Extract the [x, y] coordinate from the center of the cell holding the provided text.  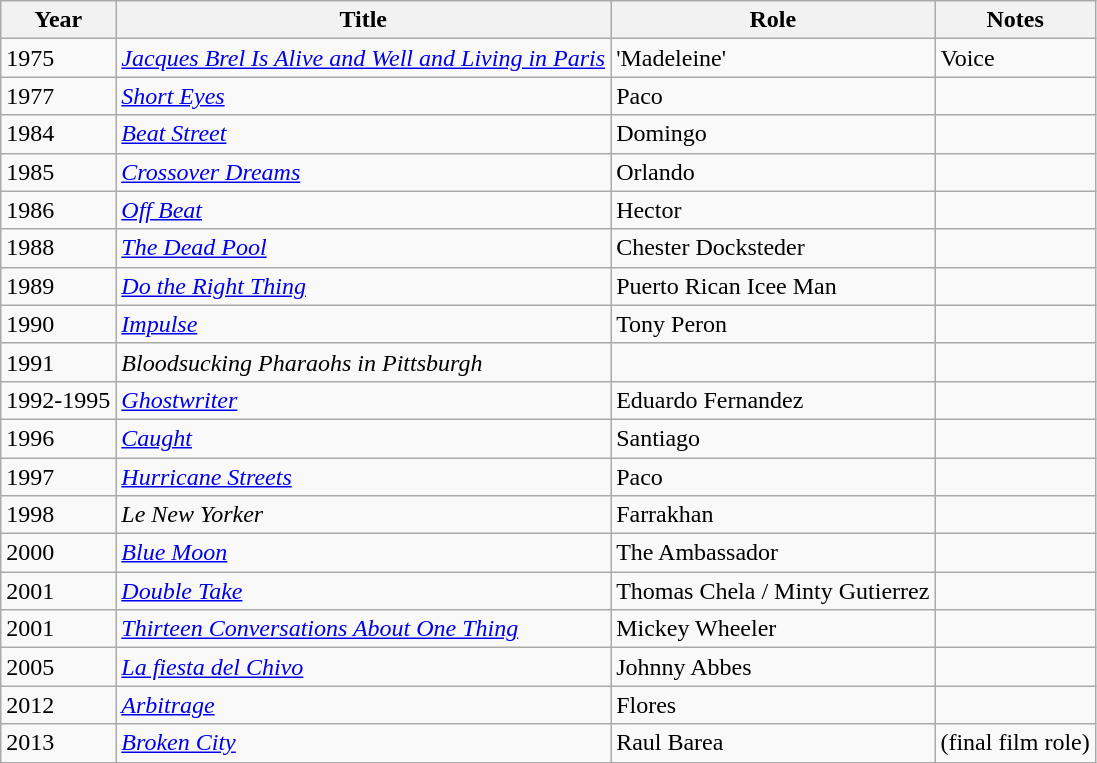
Broken City [364, 743]
1986 [58, 210]
Puerto Rican Icee Man [773, 286]
Raul Barea [773, 743]
Voice [1015, 58]
Title [364, 20]
Mickey Wheeler [773, 629]
Double Take [364, 591]
Beat Street [364, 134]
Crossover Dreams [364, 172]
Orlando [773, 172]
1989 [58, 286]
The Ambassador [773, 553]
The Dead Pool [364, 248]
1988 [58, 248]
1997 [58, 477]
(final film role) [1015, 743]
1991 [58, 362]
Caught [364, 438]
Year [58, 20]
Impulse [364, 324]
1998 [58, 515]
2013 [58, 743]
Farrakhan [773, 515]
1977 [58, 96]
Blue Moon [364, 553]
Le New Yorker [364, 515]
Thirteen Conversations About One Thing [364, 629]
2005 [58, 667]
Do the Right Thing [364, 286]
Role [773, 20]
Eduardo Fernandez [773, 400]
1975 [58, 58]
Santiago [773, 438]
Ghostwriter [364, 400]
1985 [58, 172]
Johnny Abbes [773, 667]
La fiesta del Chivo [364, 667]
Thomas Chela / Minty Gutierrez [773, 591]
2012 [58, 705]
2000 [58, 553]
Tony Peron [773, 324]
Bloodsucking Pharaohs in Pittsburgh [364, 362]
Arbitrage [364, 705]
Off Beat [364, 210]
1984 [58, 134]
Hurricane Streets [364, 477]
Flores [773, 705]
'Madeleine' [773, 58]
Jacques Brel Is Alive and Well and Living in Paris [364, 58]
Short Eyes [364, 96]
Notes [1015, 20]
1990 [58, 324]
1996 [58, 438]
1992-1995 [58, 400]
Domingo [773, 134]
Hector [773, 210]
Chester Docksteder [773, 248]
